Determine the [X, Y] coordinate at the center of the cell enclosing the given text.  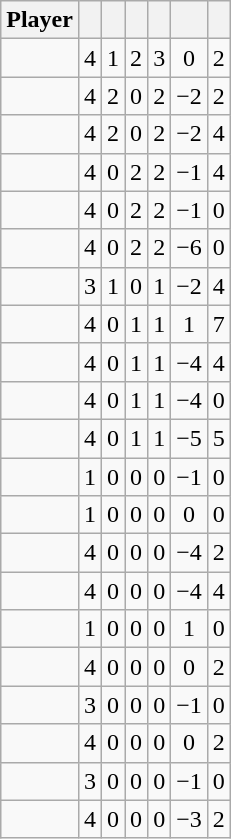
5 [218, 438]
−3 [190, 819]
−6 [190, 248]
7 [218, 324]
Player [40, 20]
−5 [190, 438]
